Provide the [x, y] coordinate of the cell's center where the given text is located.  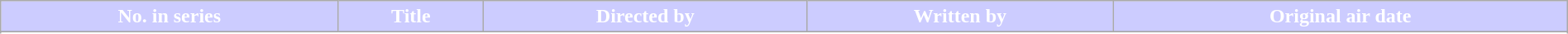
Directed by [645, 17]
Written by [961, 17]
Title [411, 17]
No. in series [170, 17]
Original air date [1340, 17]
